Capture the cell that displays the provided text and extract its [x, y] central coordinate. 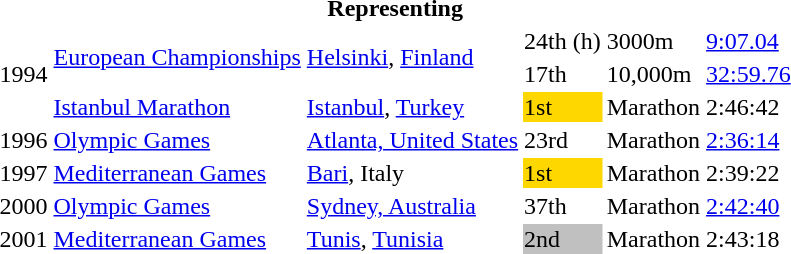
17th [563, 74]
Tunis, Tunisia [412, 239]
Atlanta, United States [412, 140]
37th [563, 206]
Bari, Italy [412, 173]
23rd [563, 140]
Sydney, Australia [412, 206]
Istanbul Marathon [177, 107]
2nd [563, 239]
European Championships [177, 58]
10,000m [653, 74]
Helsinki, Finland [412, 58]
24th (h) [563, 41]
3000m [653, 41]
Istanbul, Turkey [412, 107]
